Find where the given text appears and provide that cell's center as (X, Y) coordinate. 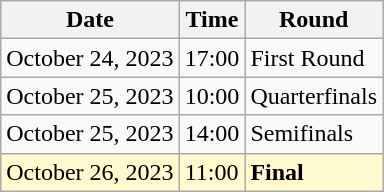
Round (314, 20)
October 26, 2023 (90, 172)
Semifinals (314, 134)
Quarterfinals (314, 96)
11:00 (212, 172)
Date (90, 20)
Final (314, 172)
14:00 (212, 134)
October 24, 2023 (90, 58)
First Round (314, 58)
Time (212, 20)
17:00 (212, 58)
10:00 (212, 96)
